Capture the cell that displays the provided text and extract its (X, Y) central coordinate. 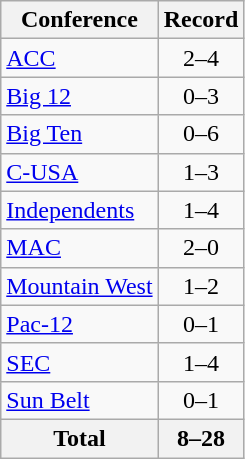
Pac-12 (80, 324)
Record (201, 20)
ACC (80, 58)
0–3 (201, 96)
8–28 (201, 438)
Total (80, 438)
C-USA (80, 172)
Independents (80, 210)
MAC (80, 248)
0–6 (201, 134)
2–4 (201, 58)
Big Ten (80, 134)
SEC (80, 362)
1–2 (201, 286)
1–3 (201, 172)
Big 12 (80, 96)
Conference (80, 20)
Sun Belt (80, 400)
2–0 (201, 248)
Mountain West (80, 286)
